For the text-containing cell, return its midpoint in [x, y] coordinate format. 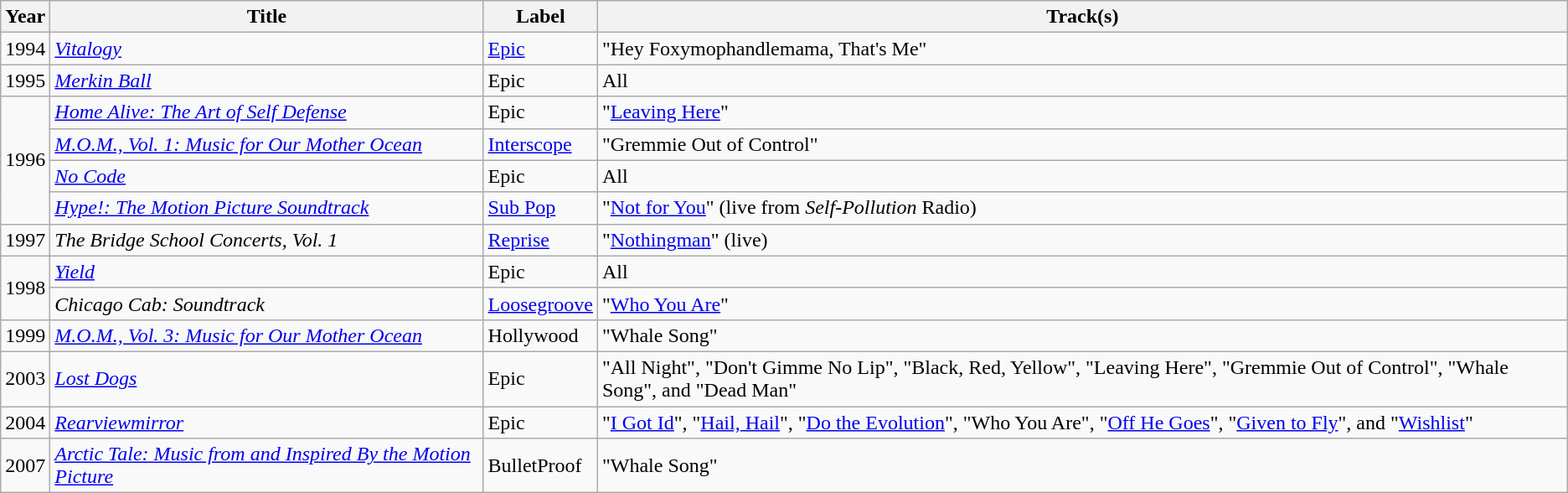
"I Got Id", "Hail, Hail", "Do the Evolution", "Who You Are", "Off He Goes", "Given to Fly", and "Wishlist" [1082, 422]
Arctic Tale: Music from and Inspired By the Motion Picture [266, 466]
"Gremmie Out of Control" [1082, 144]
Lost Dogs [266, 379]
Title [266, 17]
Yield [266, 272]
Sub Pop [540, 208]
2004 [25, 422]
"All Night", "Don't Gimme No Lip", "Black, Red, Yellow", "Leaving Here", "Gremmie Out of Control", "Whale Song", and "Dead Man" [1082, 379]
Vitalogy [266, 49]
1994 [25, 49]
"Who You Are" [1082, 304]
2007 [25, 466]
Chicago Cab: Soundtrack [266, 304]
1999 [25, 335]
"Leaving Here" [1082, 112]
1998 [25, 288]
Home Alive: The Art of Self Defense [266, 112]
No Code [266, 176]
"Hey Foxymophandlemama, That's Me" [1082, 49]
Hype!: The Motion Picture Soundtrack [266, 208]
Merkin Ball [266, 80]
Year [25, 17]
M.O.M., Vol. 1: Music for Our Mother Ocean [266, 144]
1996 [25, 160]
Interscope [540, 144]
Label [540, 17]
Rearviewmirror [266, 422]
Reprise [540, 240]
BulletProof [540, 466]
Hollywood [540, 335]
The Bridge School Concerts, Vol. 1 [266, 240]
1997 [25, 240]
M.O.M., Vol. 3: Music for Our Mother Ocean [266, 335]
Track(s) [1082, 17]
2003 [25, 379]
"Not for You" (live from Self-Pollution Radio) [1082, 208]
1995 [25, 80]
Loosegroove [540, 304]
"Nothingman" (live) [1082, 240]
